Return the [x, y] coordinate for the center point of the cell that contains the specified text.  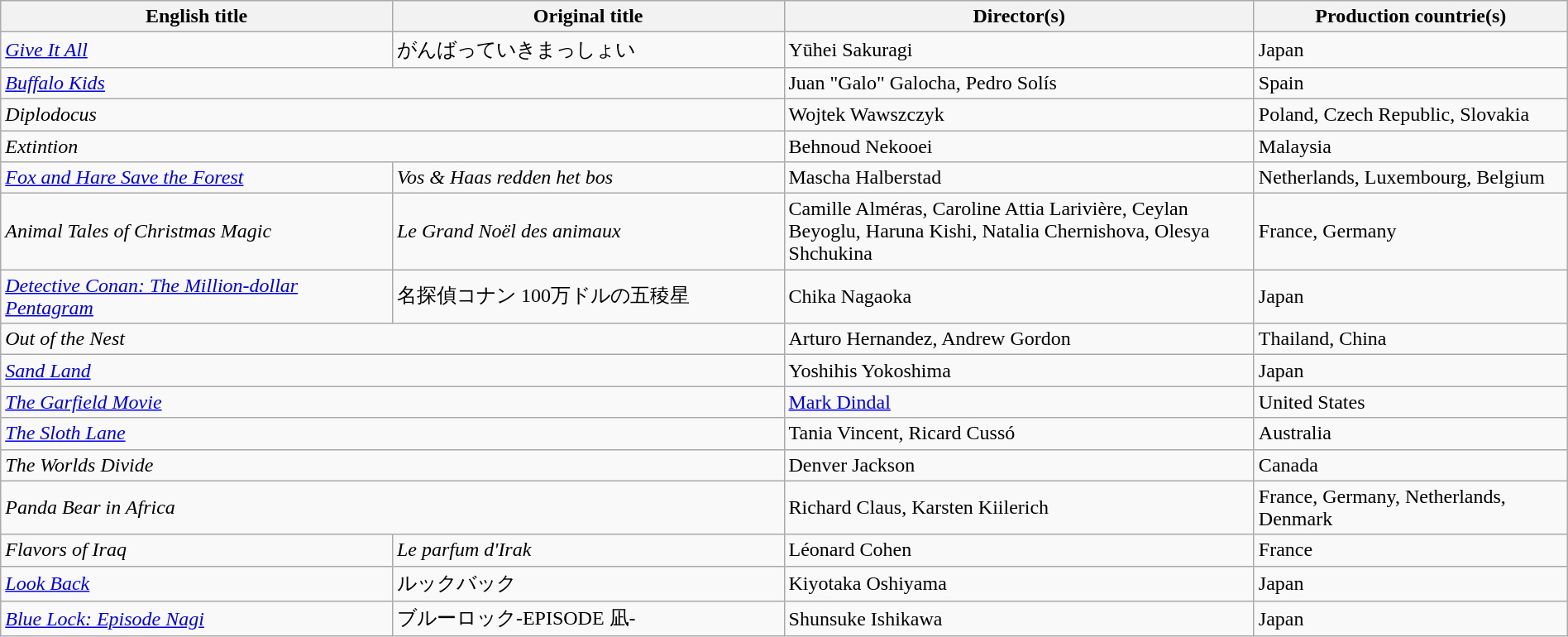
Vos & Haas redden het bos [588, 178]
Juan "Galo" Galocha, Pedro Solís [1019, 83]
Kiyotaka Oshiyama [1019, 584]
France [1411, 550]
Detective Conan: The Million-dollar Pentagram [197, 296]
Tania Vincent, Ricard Cussó [1019, 433]
Le parfum d'Irak [588, 550]
Chika Nagaoka [1019, 296]
Give It All [197, 50]
Sand Land [392, 371]
Animal Tales of Christmas Magic [197, 232]
Thailand, China [1411, 339]
Out of the Nest [392, 339]
Fox and Hare Save the Forest [197, 178]
ブルーロック-EPISODE 凪- [588, 619]
Flavors of Iraq [197, 550]
Behnoud Nekooei [1019, 146]
The Garfield Movie [392, 402]
English title [197, 17]
France, Germany [1411, 232]
Blue Lock: Episode Nagi [197, 619]
ルックバック [588, 584]
Mascha Halberstad [1019, 178]
Production countrie(s) [1411, 17]
Diplodocus [392, 114]
Original title [588, 17]
Look Back [197, 584]
France, Germany, Netherlands, Denmark [1411, 508]
The Sloth Lane [392, 433]
名探偵コナン 100万ドルの五稜星 [588, 296]
Extintion [392, 146]
Le Grand Noël des animaux [588, 232]
Denver Jackson [1019, 465]
Arturo Hernandez, Andrew Gordon [1019, 339]
Wojtek Wawszczyk [1019, 114]
Yūhei Sakuragi [1019, 50]
Netherlands, Luxembourg, Belgium [1411, 178]
Mark Dindal [1019, 402]
がんばっていきまっしょい [588, 50]
Poland, Czech Republic, Slovakia [1411, 114]
Australia [1411, 433]
The Worlds Divide [392, 465]
United States [1411, 402]
Panda Bear in Africa [392, 508]
Yoshihis Yokoshima [1019, 371]
Canada [1411, 465]
Léonard Cohen [1019, 550]
Shunsuke Ishikawa [1019, 619]
Malaysia [1411, 146]
Buffalo Kids [392, 83]
Richard Claus, Karsten Kiilerich [1019, 508]
Director(s) [1019, 17]
Camille Alméras, Caroline Attia Larivière, Ceylan Beyoglu, Haruna Kishi, Natalia Chernishova, Olesya Shchukina [1019, 232]
Spain [1411, 83]
